Detect which cell encompasses the target text, then output its [X, Y] center coordinate. 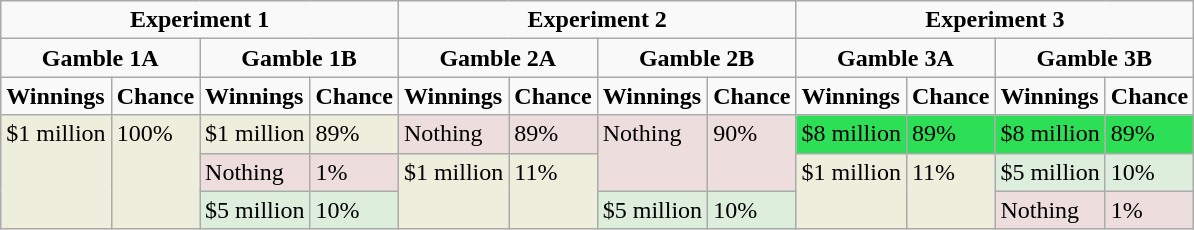
100% [155, 172]
Experiment 3 [995, 20]
Gamble 1A [100, 58]
Gamble 1B [300, 58]
Gamble 2B [696, 58]
90% [752, 153]
Gamble 2A [498, 58]
Gamble 3A [896, 58]
Experiment 2 [597, 20]
Experiment 1 [200, 20]
Gamble 3B [1094, 58]
